For the text-containing cell, return its midpoint in (x, y) coordinate format. 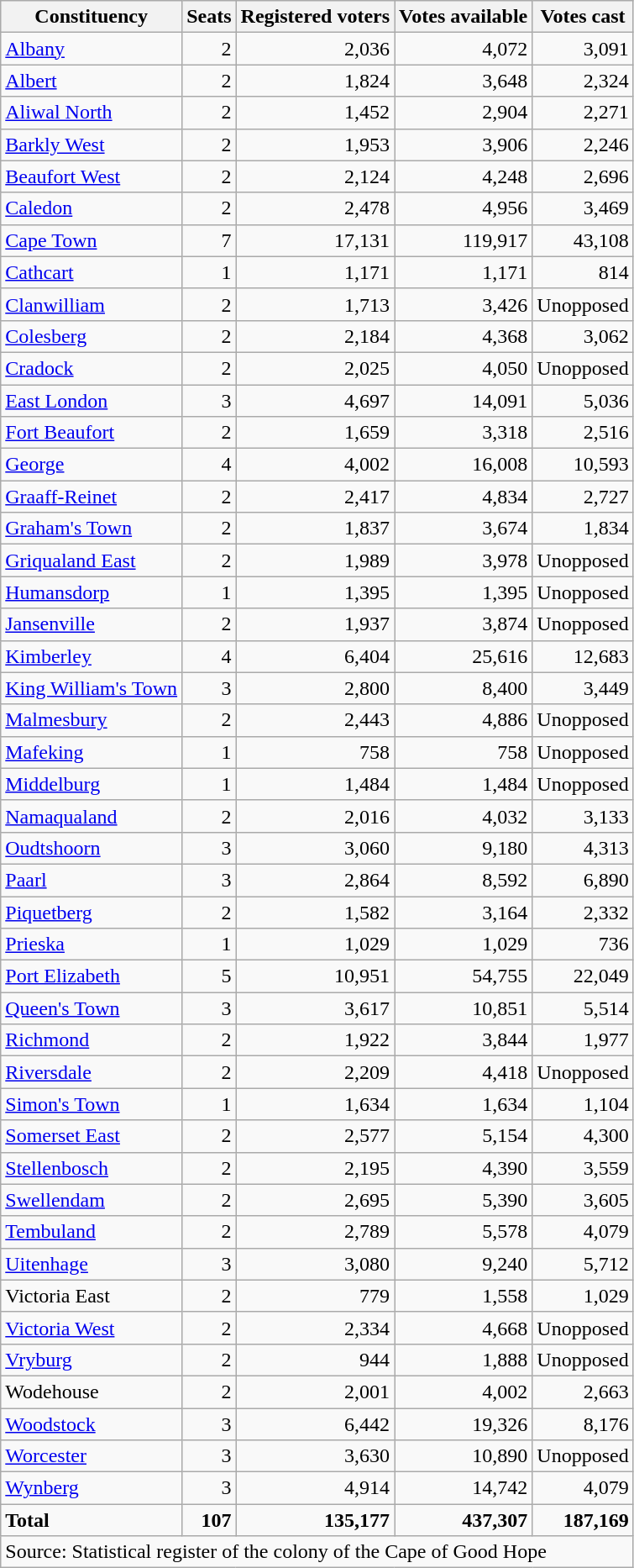
4,956 (464, 208)
2,695 (316, 1200)
8,176 (583, 1424)
10,593 (583, 465)
3,559 (583, 1168)
1,713 (316, 304)
1,582 (316, 912)
Registered voters (316, 17)
4,668 (464, 1328)
3,617 (316, 1008)
779 (316, 1296)
5,712 (583, 1264)
3,469 (583, 208)
Votes cast (583, 17)
Graham's Town (92, 529)
107 (209, 1520)
14,742 (464, 1488)
135,177 (316, 1520)
Kimberley (92, 656)
43,108 (583, 240)
4,914 (316, 1488)
17,131 (316, 240)
Griqualand East (92, 560)
4,313 (583, 848)
2,324 (583, 81)
Clanwilliam (92, 304)
2,478 (316, 208)
1,824 (316, 81)
3,060 (316, 848)
3,648 (464, 81)
5,390 (464, 1200)
14,091 (464, 401)
5,154 (464, 1136)
Oudtshoorn (92, 848)
2,663 (583, 1392)
4,072 (464, 49)
Port Elizabeth (92, 976)
2,334 (316, 1328)
Total (92, 1520)
3,844 (464, 1040)
Graaff-Reinet (92, 497)
2,789 (316, 1232)
3,080 (316, 1264)
8,400 (464, 688)
5,514 (583, 1008)
2,800 (316, 688)
6,442 (316, 1424)
2,209 (316, 1072)
Fort Beaufort (92, 433)
Worcester (92, 1456)
3,630 (316, 1456)
Uitenhage (92, 1264)
10,951 (316, 976)
Victoria West (92, 1328)
3,164 (464, 912)
Middelburg (92, 784)
119,917 (464, 240)
1,953 (316, 145)
1,977 (583, 1040)
Source: Statistical register of the colony of the Cape of Good Hope (317, 1552)
3,091 (583, 49)
54,755 (464, 976)
10,851 (464, 1008)
Jansenville (92, 624)
Swellendam (92, 1200)
3,133 (583, 816)
Mafeking (92, 752)
1,659 (316, 433)
2,332 (583, 912)
1,989 (316, 560)
2,417 (316, 497)
1,452 (316, 113)
4,418 (464, 1072)
2,016 (316, 816)
4,050 (464, 368)
1,104 (583, 1104)
2,443 (316, 720)
814 (583, 272)
Stellenbosch (92, 1168)
Simon's Town (92, 1104)
1,837 (316, 529)
4,032 (464, 816)
2,036 (316, 49)
Victoria East (92, 1296)
1,558 (464, 1296)
Barkly West (92, 145)
Cathcart (92, 272)
King William's Town (92, 688)
Aliwal North (92, 113)
3,674 (464, 529)
2,271 (583, 113)
3,426 (464, 304)
16,008 (464, 465)
4,368 (464, 336)
Albany (92, 49)
Humansdorp (92, 592)
944 (316, 1360)
Riversdale (92, 1072)
4,834 (464, 497)
Tembuland (92, 1232)
3,906 (464, 145)
Prieska (92, 944)
9,180 (464, 848)
George (92, 465)
Beaufort West (92, 176)
3,605 (583, 1200)
22,049 (583, 976)
3,874 (464, 624)
187,169 (583, 1520)
2,025 (316, 368)
4,390 (464, 1168)
East London (92, 401)
12,683 (583, 656)
6,404 (316, 656)
5,036 (583, 401)
Albert (92, 81)
736 (583, 944)
2,577 (316, 1136)
Paarl (92, 880)
2,184 (316, 336)
6,890 (583, 880)
Wynberg (92, 1488)
8,592 (464, 880)
2,864 (316, 880)
2,195 (316, 1168)
19,326 (464, 1424)
4,300 (583, 1136)
Constituency (92, 17)
3,318 (464, 433)
Malmesbury (92, 720)
4,697 (316, 401)
2,001 (316, 1392)
4,248 (464, 176)
2,246 (583, 145)
Namaqualand (92, 816)
Cape Town (92, 240)
2,124 (316, 176)
10,890 (464, 1456)
1,922 (316, 1040)
1,888 (464, 1360)
2,516 (583, 433)
3,978 (464, 560)
5 (209, 976)
2,904 (464, 113)
Vryburg (92, 1360)
Colesberg (92, 336)
Somerset East (92, 1136)
Cradock (92, 368)
Richmond (92, 1040)
Piquetberg (92, 912)
5,578 (464, 1232)
437,307 (464, 1520)
Votes available (464, 17)
3,449 (583, 688)
1,834 (583, 529)
25,616 (464, 656)
2,696 (583, 176)
4,886 (464, 720)
Woodstock (92, 1424)
7 (209, 240)
Queen's Town (92, 1008)
1,937 (316, 624)
Seats (209, 17)
3,062 (583, 336)
Caledon (92, 208)
Wodehouse (92, 1392)
9,240 (464, 1264)
2,727 (583, 497)
